Identify which cell holds the provided text, then report its (x, y) central coordinate. 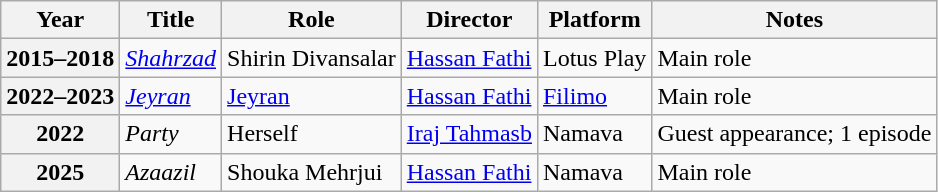
2025 (60, 172)
Shahrzad (171, 58)
Title (171, 20)
2022–2023 (60, 96)
Party (171, 134)
Iraj Tahmasb (469, 134)
Shirin Divansalar (312, 58)
Lotus Play (594, 58)
Platform (594, 20)
Notes (794, 20)
Filimo (594, 96)
2015–2018 (60, 58)
Shouka Mehrjui (312, 172)
2022 (60, 134)
Year (60, 20)
Azaazil (171, 172)
Role (312, 20)
Herself (312, 134)
Director (469, 20)
Guest appearance; 1 episode (794, 134)
